Pinpoint the cell where the given text exists, returning its [x, y] midpoint coordinate. 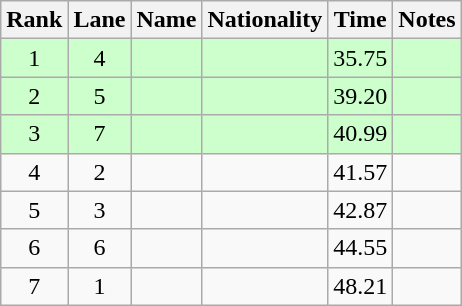
48.21 [360, 286]
35.75 [360, 58]
42.87 [360, 210]
41.57 [360, 172]
Nationality [265, 20]
Lane [100, 20]
40.99 [360, 134]
Name [166, 20]
Time [360, 20]
Notes [427, 20]
39.20 [360, 96]
Rank [34, 20]
44.55 [360, 248]
